Locate the cell with the specified text and output its [X, Y] center coordinate. 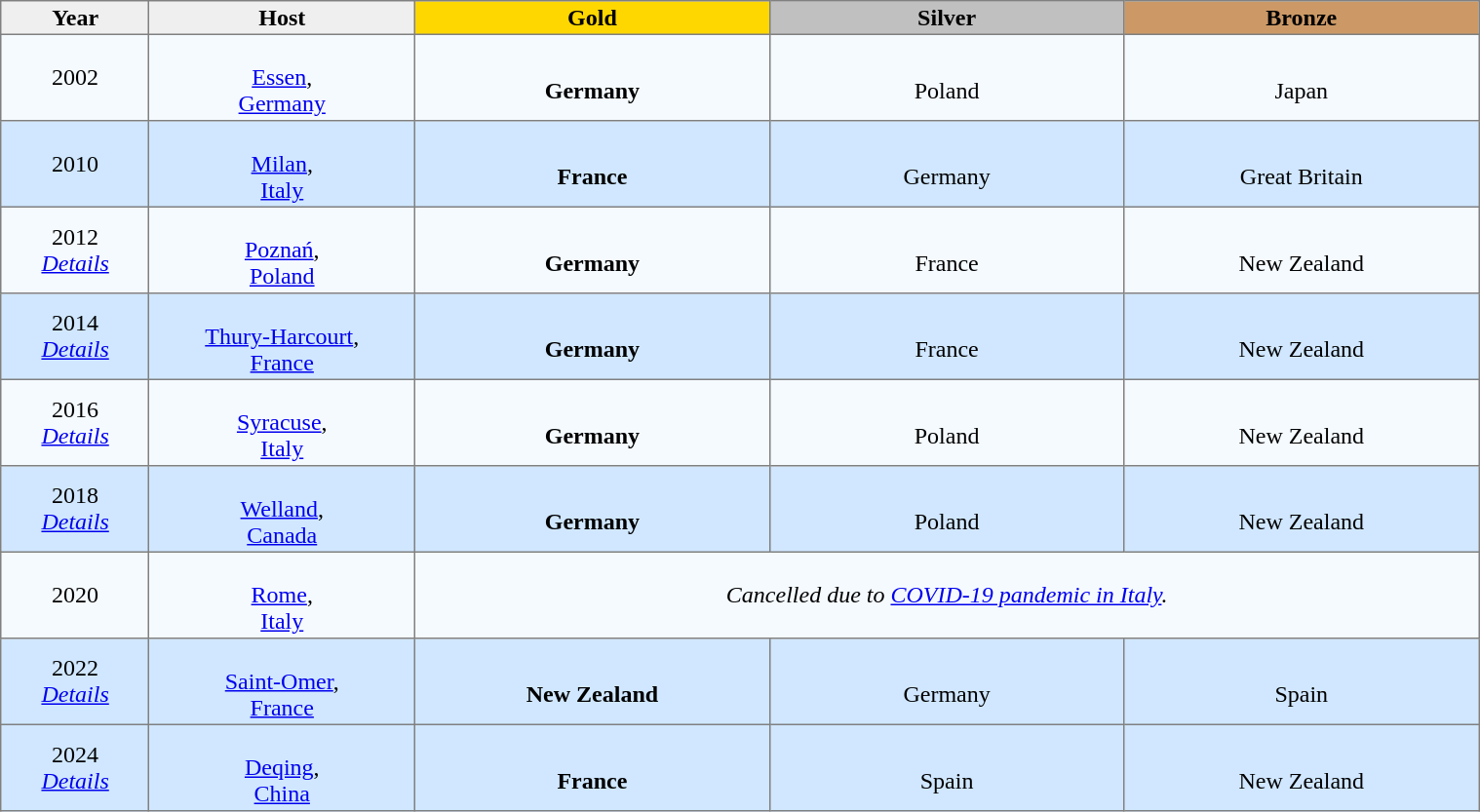
2012 Details [75, 250]
2016 Details [75, 422]
Poznań,Poland [283, 250]
Cancelled due to COVID-19 pandemic in Italy. [948, 595]
Essen,Germany [283, 77]
Japan [1302, 77]
Silver [947, 18]
Year [75, 18]
Thury-Harcourt,France [283, 336]
Rome,Italy [283, 595]
Milan,Italy [283, 164]
Saint-Omer,France [283, 681]
Deqing,China [283, 767]
2018 Details [75, 509]
Welland,Canada [283, 509]
2022 Details [75, 681]
2002 [75, 77]
Great Britain [1302, 164]
2020 [75, 595]
Syracuse,Italy [283, 422]
Host [283, 18]
Gold [593, 18]
2014 Details [75, 336]
2024 Details [75, 767]
2010 [75, 164]
Bronze [1302, 18]
